Capture the cell that displays the provided text and extract its [x, y] central coordinate. 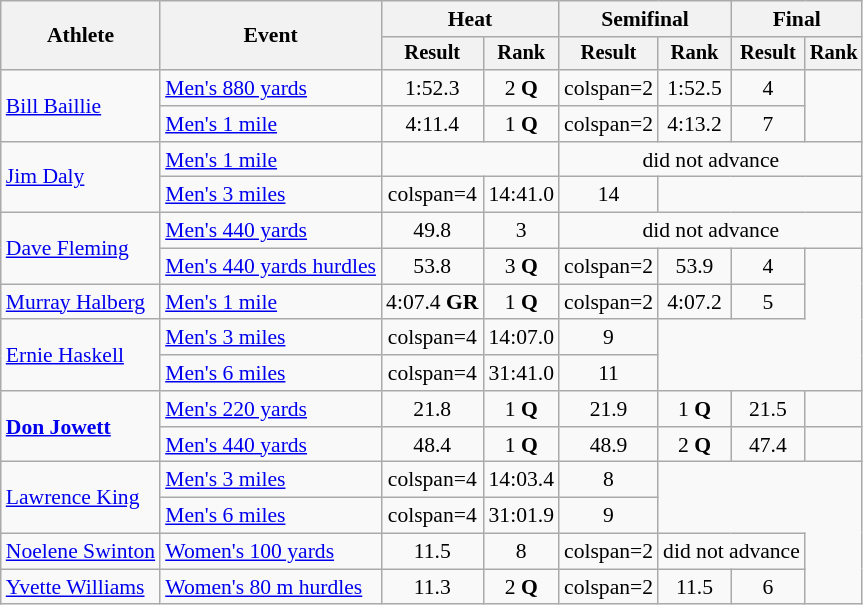
48.9 [608, 445]
7 [768, 124]
Lawrence King [80, 498]
53.9 [694, 267]
31:01.9 [522, 516]
21.8 [432, 409]
Murray Halberg [80, 302]
49.8 [432, 231]
4:07.4 GR [432, 302]
4:13.2 [694, 124]
Heat [470, 19]
14:41.0 [522, 195]
Dave Fleming [80, 248]
21.9 [608, 409]
14:03.4 [522, 480]
1:52.5 [694, 88]
11 [608, 373]
53.8 [432, 267]
11.3 [432, 587]
14:07.0 [522, 338]
Noelene Swinton [80, 552]
Event [270, 36]
31:41.0 [522, 373]
1:52.3 [432, 88]
Don Jowett [80, 426]
Men's 440 yards hurdles [270, 267]
Men's 880 yards [270, 88]
Women's 80 m hurdles [270, 587]
Ernie Haskell [80, 356]
3 Q [522, 267]
Jim Daly [80, 178]
Women's 100 yards [270, 552]
14 [608, 195]
48.4 [432, 445]
6 [768, 587]
Athlete [80, 36]
Bill Baillie [80, 106]
Yvette Williams [80, 587]
Men's 220 yards [270, 409]
21.5 [768, 409]
4:07.2 [694, 302]
Final [796, 19]
4:11.4 [432, 124]
5 [768, 302]
Semifinal [645, 19]
3 [522, 231]
47.4 [768, 445]
